Return the [x, y] coordinate for the center point of the cell that contains the specified text.  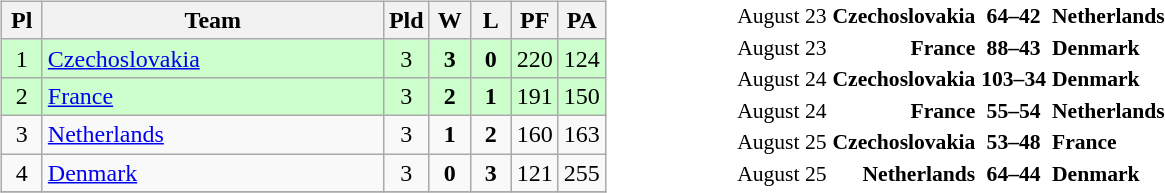
121 [534, 173]
64–44 [1014, 173]
64–42 [1014, 16]
191 [534, 96]
53–48 [1014, 142]
88–43 [1014, 47]
220 [534, 58]
Denmark [212, 173]
163 [582, 134]
Pl [22, 20]
Pld [406, 20]
55–54 [1014, 110]
150 [582, 96]
124 [582, 58]
W [450, 20]
160 [534, 134]
4 [22, 173]
PA [582, 20]
PF [534, 20]
Team [212, 20]
255 [582, 173]
L [490, 20]
103–34 [1014, 79]
